Pinpoint the cell where the given text exists, returning its [x, y] midpoint coordinate. 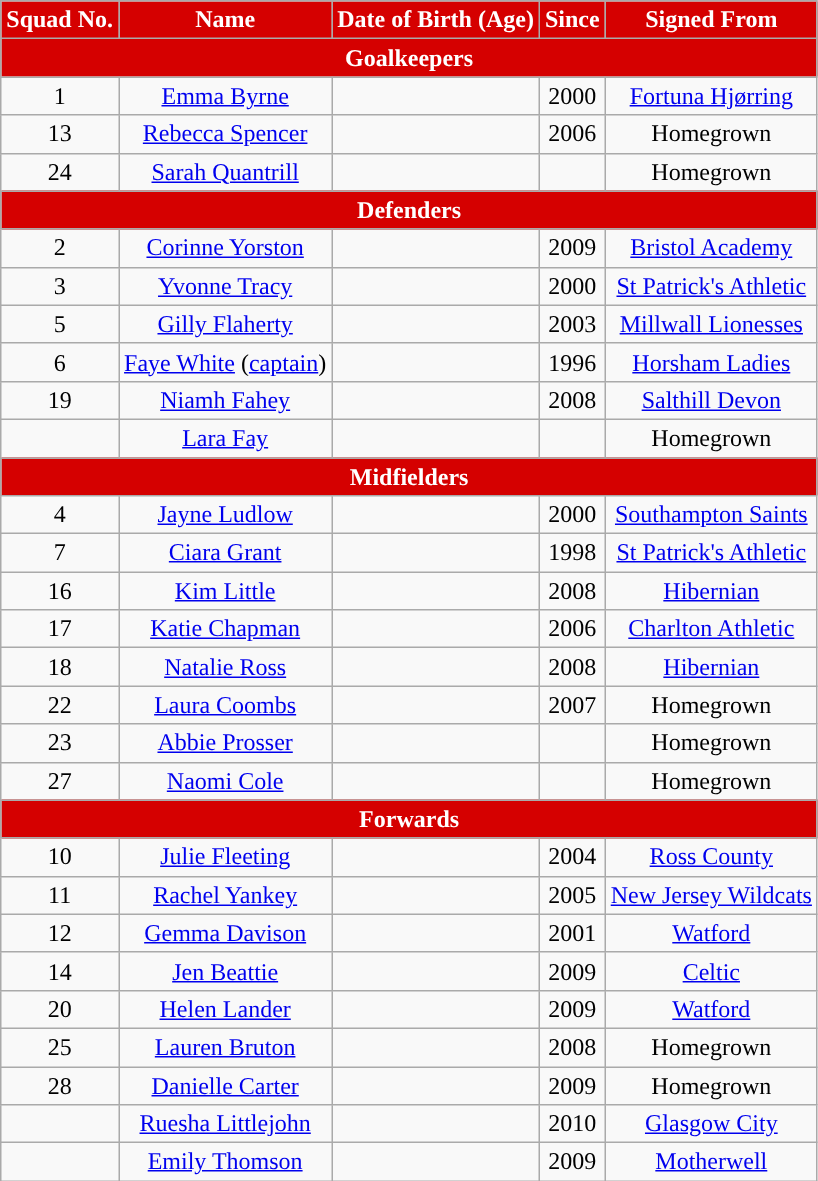
14 [60, 971]
22 [60, 705]
Helen Lander [226, 1009]
New Jersey Wildcats [711, 895]
Since [572, 20]
2007 [572, 705]
Gilly Flaherty [226, 324]
19 [60, 400]
Squad No. [60, 20]
Signed From [711, 20]
27 [60, 781]
Natalie Ross [226, 667]
18 [60, 667]
Defenders [410, 210]
3 [60, 286]
Corinne Yorston [226, 248]
10 [60, 857]
Julie Fleeting [226, 857]
23 [60, 743]
17 [60, 629]
Emily Thomson [226, 1162]
Midfielders [410, 477]
28 [60, 1085]
Forwards [410, 819]
Millwall Lionesses [711, 324]
Ross County [711, 857]
Rachel Yankey [226, 895]
Gemma Davison [226, 933]
Southampton Saints [711, 515]
Ruesha Littlejohn [226, 1124]
11 [60, 895]
1 [60, 96]
Emma Byrne [226, 96]
Goalkeepers [410, 58]
Danielle Carter [226, 1085]
1996 [572, 362]
Celtic [711, 971]
2001 [572, 933]
Yvonne Tracy [226, 286]
4 [60, 515]
Name [226, 20]
5 [60, 324]
Sarah Quantrill [226, 172]
24 [60, 172]
12 [60, 933]
Fortuna Hjørring [711, 96]
Laura Coombs [226, 705]
Glasgow City [711, 1124]
1998 [572, 553]
Jayne Ludlow [226, 515]
2004 [572, 857]
Katie Chapman [226, 629]
2010 [572, 1124]
Motherwell [711, 1162]
Jen Beattie [226, 971]
6 [60, 362]
16 [60, 591]
13 [60, 134]
20 [60, 1009]
2003 [572, 324]
Charlton Athletic [711, 629]
Faye White (captain) [226, 362]
Ciara Grant [226, 553]
Rebecca Spencer [226, 134]
Abbie Prosser [226, 743]
Naomi Cole [226, 781]
Salthill Devon [711, 400]
Niamh Fahey [226, 400]
2 [60, 248]
Lauren Bruton [226, 1047]
2005 [572, 895]
25 [60, 1047]
Date of Birth (Age) [436, 20]
Bristol Academy [711, 248]
7 [60, 553]
Horsham Ladies [711, 362]
Lara Fay [226, 438]
Kim Little [226, 591]
